Capture the cell that displays the provided text and extract its (x, y) central coordinate. 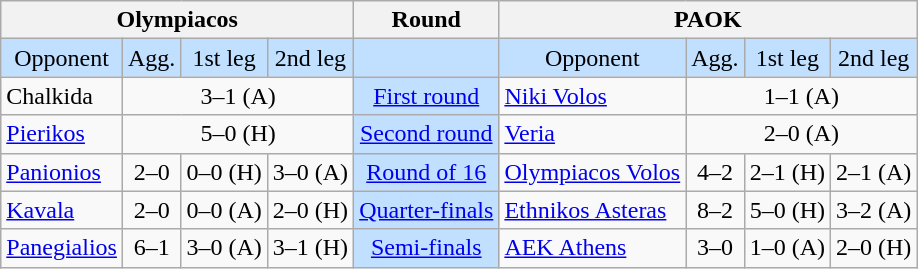
AEK Athens (592, 248)
Panegialios (62, 248)
First round (426, 96)
Ethnikos Asteras (592, 210)
Olympiacos Volos (592, 172)
Round (426, 20)
PAOK (708, 20)
6–1 (151, 248)
2–1 (A) (874, 172)
3–1 (A) (238, 96)
Chalkida (62, 96)
3–1 (H) (310, 248)
Pierikos (62, 134)
Round of 16 (426, 172)
3–0 (715, 248)
Semi-finals (426, 248)
8–2 (715, 210)
Quarter-finals (426, 210)
0–0 (H) (224, 172)
Second round (426, 134)
4–2 (715, 172)
Panionios (62, 172)
Olympiacos (178, 20)
3–2 (A) (874, 210)
Veria (592, 134)
1–0 (A) (787, 248)
Kavala (62, 210)
Niki Volos (592, 96)
0–0 (A) (224, 210)
1–1 (A) (802, 96)
2–0 (A) (802, 134)
2–1 (H) (787, 172)
